Locate the cell with the specified text and output its [x, y] center coordinate. 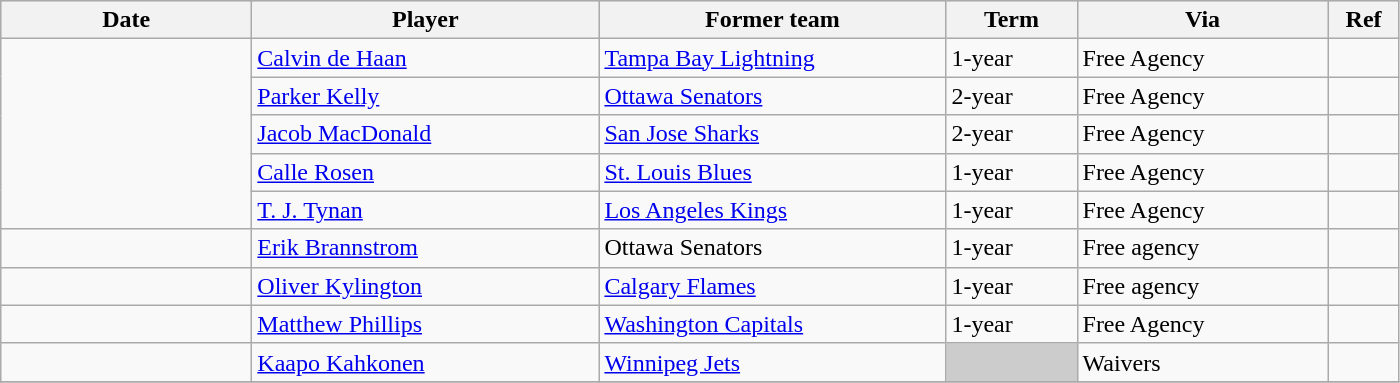
Term [1012, 20]
Date [126, 20]
Via [1202, 20]
Matthew Phillips [426, 324]
Calvin de Haan [426, 58]
Waivers [1202, 362]
Player [426, 20]
Kaapo Kahkonen [426, 362]
Former team [772, 20]
St. Louis Blues [772, 172]
Tampa Bay Lightning [772, 58]
Winnipeg Jets [772, 362]
Jacob MacDonald [426, 134]
Oliver Kylington [426, 286]
T. J. Tynan [426, 210]
Washington Capitals [772, 324]
Erik Brannstrom [426, 248]
Calgary Flames [772, 286]
Parker Kelly [426, 96]
Ref [1364, 20]
Calle Rosen [426, 172]
Los Angeles Kings [772, 210]
San Jose Sharks [772, 134]
